Detect which cell encompasses the target text, then output its (x, y) center coordinate. 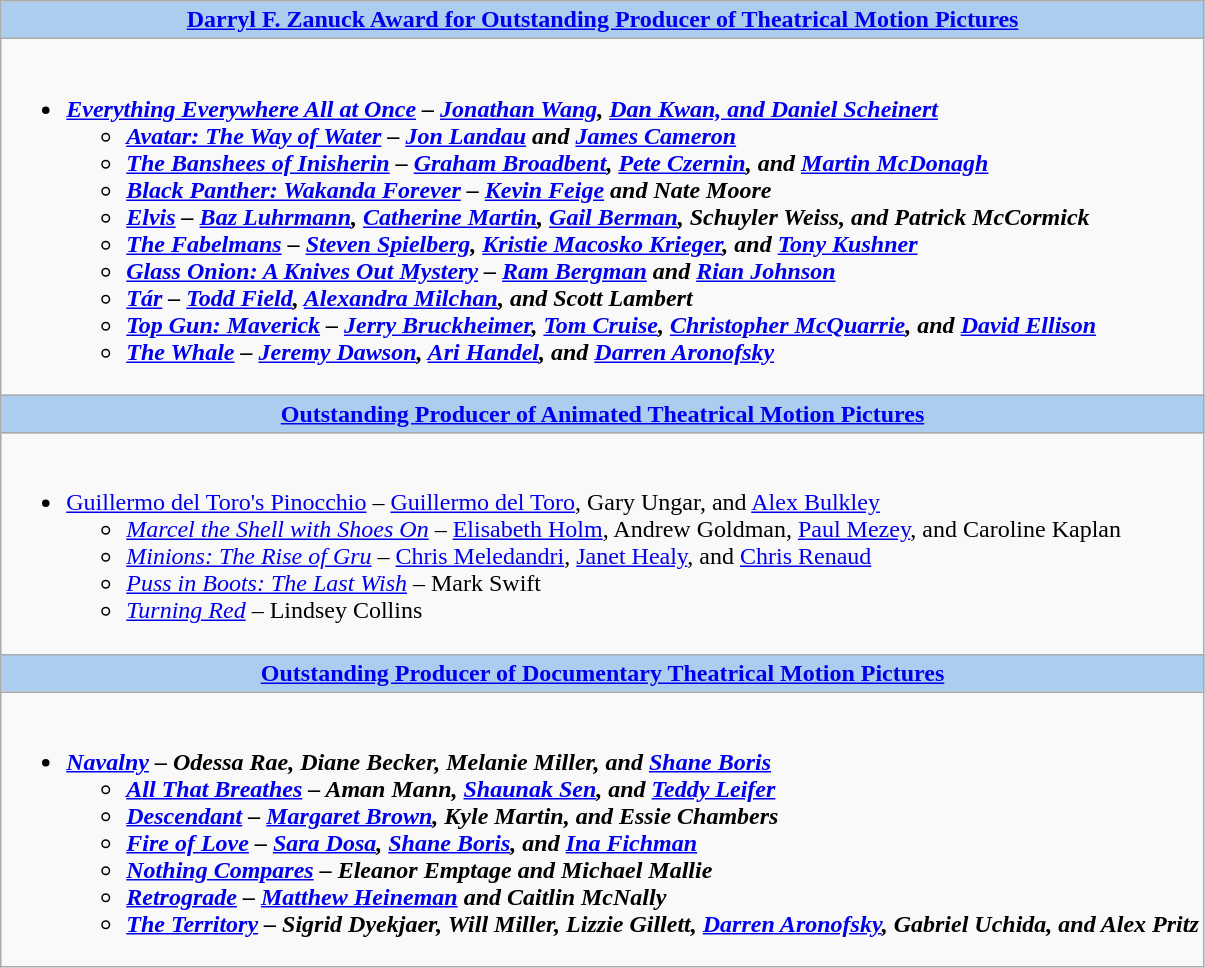
Darryl F. Zanuck Award for Outstanding Producer of Theatrical Motion Pictures (603, 20)
Outstanding Producer of Animated Theatrical Motion Pictures (603, 414)
Outstanding Producer of Documentary Theatrical Motion Pictures (603, 673)
